Output the [X, Y] coordinate of the center of the cell containing the given text.  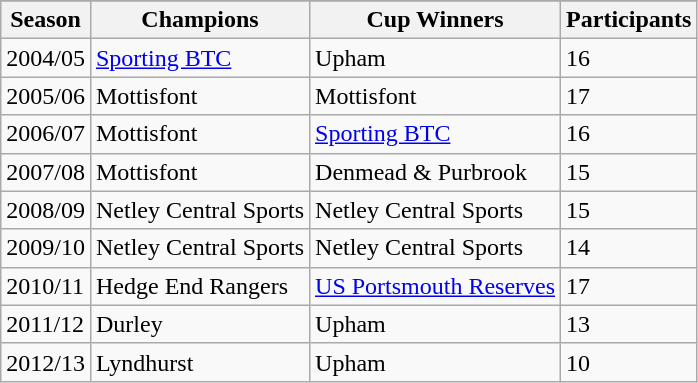
2004/05 [46, 58]
Lyndhurst [200, 362]
Season [46, 20]
2005/06 [46, 96]
2008/09 [46, 210]
2011/12 [46, 324]
10 [629, 362]
2010/11 [46, 286]
Durley [200, 324]
Hedge End Rangers [200, 286]
2007/08 [46, 172]
13 [629, 324]
2009/10 [46, 248]
2006/07 [46, 134]
2012/13 [46, 362]
Denmead & Purbrook [436, 172]
US Portsmouth Reserves [436, 286]
14 [629, 248]
Champions [200, 20]
Participants [629, 20]
Cup Winners [436, 20]
